Extract the [X, Y] coordinate from the center of the cell holding the provided text.  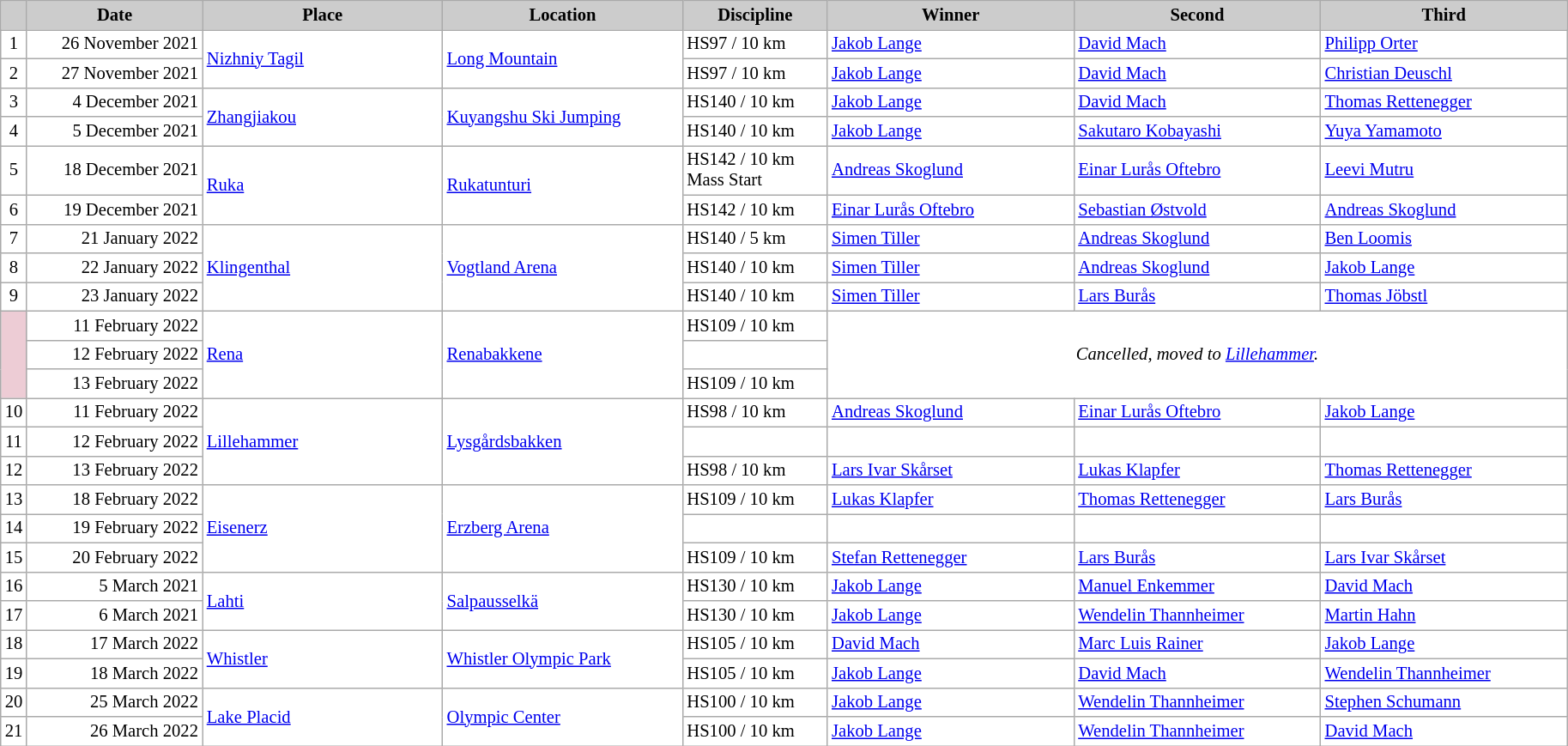
Lysgårdsbakken [563, 441]
2 [14, 73]
Rukatunturi [563, 185]
Renabakkene [563, 354]
Place [323, 15]
Cancelled, moved to Lillehammer. [1197, 354]
Date [115, 15]
Salpausselkä [563, 601]
20 February 2022 [115, 557]
10 [14, 412]
27 November 2021 [115, 73]
Winner [951, 15]
Lillehammer [323, 441]
18 March 2022 [115, 673]
25 March 2022 [115, 702]
Klingenthal [323, 268]
HS142 / 10 km Mass Start [755, 170]
19 February 2022 [115, 528]
3 [14, 102]
15 [14, 557]
Ruka [323, 185]
Third [1444, 15]
4 [14, 131]
19 [14, 673]
Thomas Jöbstl [1444, 296]
HS140 / 5 km [755, 239]
Sebastian Østvold [1196, 209]
5 December 2021 [115, 131]
Location [563, 15]
5 March 2021 [115, 586]
5 [14, 170]
Lahti [323, 601]
Philipp Orter [1444, 44]
Discipline [755, 15]
Sakutaro Kobayashi [1196, 131]
Yuya Yamamoto [1444, 131]
Lake Placid [323, 717]
Whistler [323, 658]
4 December 2021 [115, 102]
18 December 2021 [115, 170]
26 November 2021 [115, 44]
Stefan Rettenegger [951, 557]
Martin Hahn [1444, 616]
9 [14, 296]
18 [14, 644]
Erzberg Arena [563, 527]
6 [14, 209]
Marc Luis Rainer [1196, 644]
16 [14, 586]
Manuel Enkemmer [1196, 586]
17 March 2022 [115, 644]
7 [14, 239]
Kuyangshu Ski Jumping [563, 117]
12 [14, 470]
Long Mountain [563, 58]
Eisenerz [323, 527]
Rena [323, 354]
Whistler Olympic Park [563, 658]
14 [14, 528]
Ben Loomis [1444, 239]
21 [14, 731]
Stephen Schumann [1444, 702]
11 [14, 441]
Zhangjiakou [323, 117]
17 [14, 616]
22 January 2022 [115, 267]
21 January 2022 [115, 239]
19 December 2021 [115, 209]
Nizhniy Tagil [323, 58]
Christian Deuschl [1444, 73]
1 [14, 44]
26 March 2022 [115, 731]
6 March 2021 [115, 616]
13 [14, 499]
Vogtland Arena [563, 268]
20 [14, 702]
HS142 / 10 km [755, 209]
Second [1196, 15]
18 February 2022 [115, 499]
8 [14, 267]
Olympic Center [563, 717]
Leevi Mutru [1444, 170]
23 January 2022 [115, 296]
